Search for the cell housing the specified text and yield its [x, y] center coordinate. 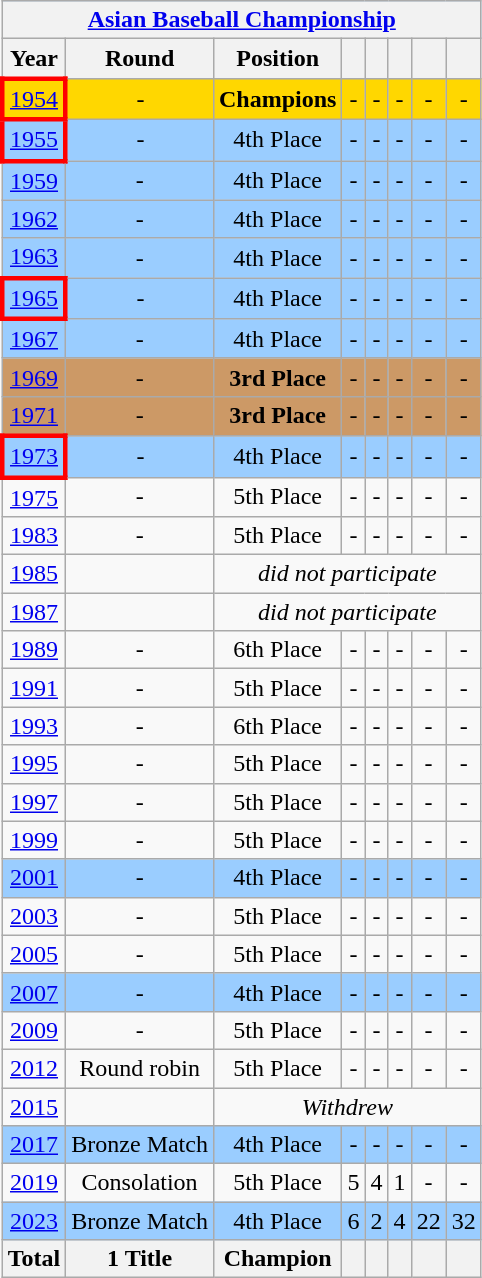
1997 [34, 802]
Year [34, 59]
1993 [34, 726]
1971 [34, 416]
Champions [277, 98]
2015 [34, 1107]
1999 [34, 840]
1967 [34, 339]
1 Title [140, 1259]
1955 [34, 140]
1 [400, 1183]
2007 [34, 992]
1991 [34, 688]
1989 [34, 650]
6 [354, 1221]
1969 [34, 377]
1973 [34, 456]
2017 [34, 1145]
2012 [34, 1068]
Round [140, 59]
1963 [34, 258]
2001 [34, 878]
2003 [34, 916]
1975 [34, 497]
1985 [34, 574]
2009 [34, 1030]
32 [464, 1221]
Withdrew [347, 1107]
1962 [34, 219]
2 [376, 1221]
1995 [34, 764]
1983 [34, 536]
1965 [34, 298]
Asian Baseball Championship [242, 20]
2005 [34, 954]
Position [277, 59]
2019 [34, 1183]
5 [354, 1183]
1959 [34, 180]
2023 [34, 1221]
22 [428, 1221]
Total [34, 1259]
1987 [34, 612]
Round robin [140, 1068]
Consolation [140, 1183]
1954 [34, 98]
Champion [277, 1259]
